Search for the cell housing the specified text and yield its (x, y) center coordinate. 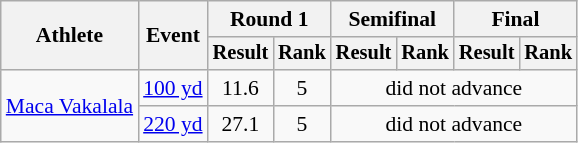
Round 1 (270, 19)
Final (516, 19)
Maca Vakalala (70, 106)
Semifinal (392, 19)
11.6 (241, 88)
27.1 (241, 124)
220 yd (172, 124)
Event (172, 36)
Athlete (70, 36)
100 yd (172, 88)
